Output the [x, y] coordinate of the center of the cell containing the given text.  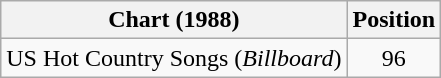
Chart (1988) [174, 20]
US Hot Country Songs (Billboard) [174, 58]
Position [394, 20]
96 [394, 58]
